Detect which cell encompasses the target text, then output its [x, y] center coordinate. 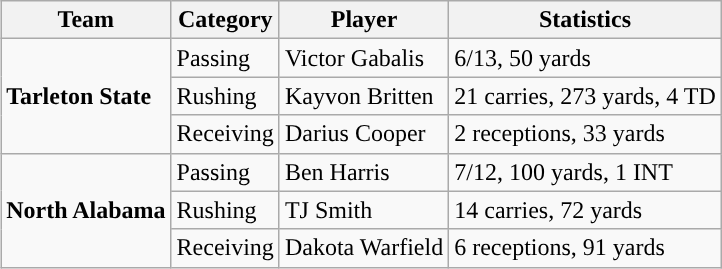
21 carries, 273 yards, 4 TD [586, 96]
6 receptions, 91 yards [586, 248]
Tarleton State [86, 96]
Darius Cooper [364, 134]
Statistics [586, 20]
7/12, 100 yards, 1 INT [586, 172]
Ben Harris [364, 172]
2 receptions, 33 yards [586, 134]
Dakota Warfield [364, 248]
Kayvon Britten [364, 96]
Team [86, 20]
Player [364, 20]
TJ Smith [364, 210]
Victor Gabalis [364, 58]
14 carries, 72 yards [586, 210]
6/13, 50 yards [586, 58]
North Alabama [86, 210]
Category [225, 20]
